Scan for the cell matching the given text and deliver its (x, y) coordinate at center. 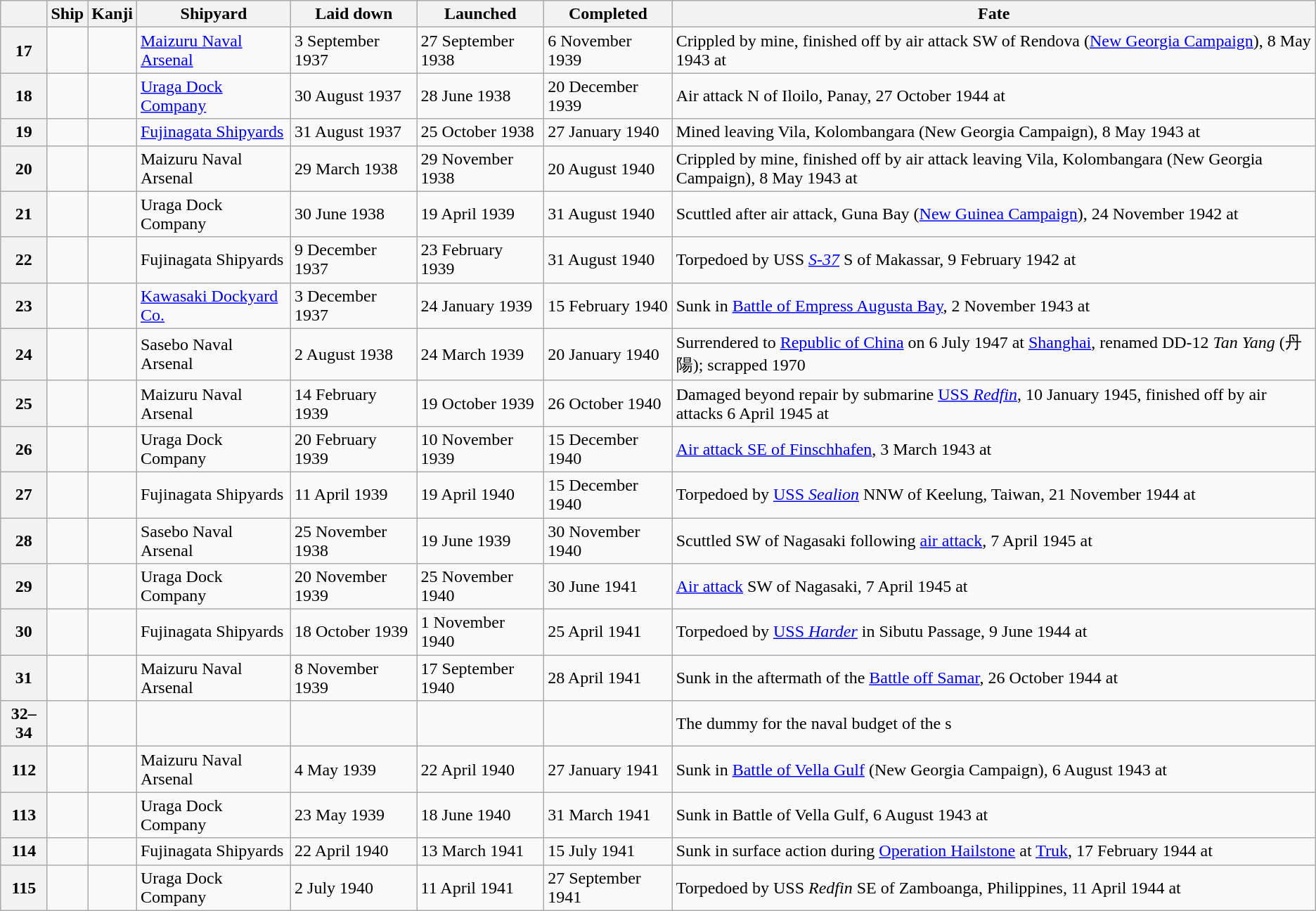
9 December 1937 (354, 260)
Sunk in Battle of Vella Gulf (New Georgia Campaign), 6 August 1943 at (994, 769)
26 October 1940 (609, 403)
26 (24, 448)
29 March 1938 (354, 169)
2 August 1938 (354, 354)
2 July 1940 (354, 887)
30 June 1938 (354, 214)
29 November 1938 (481, 169)
Mined leaving Vila, Kolombangara (New Georgia Campaign), 8 May 1943 at (994, 132)
Air attack N of Iloilo, Panay, 27 October 1944 at (994, 96)
18 (24, 96)
25 (24, 403)
4 May 1939 (354, 769)
Torpedoed by USS Sealion NNW of Keelung, Taiwan, 21 November 1944 at (994, 495)
Sunk in Battle of Vella Gulf, 6 August 1943 at (994, 815)
3 December 1937 (354, 305)
27 (24, 495)
27 January 1940 (609, 132)
20 August 1940 (609, 169)
28 April 1941 (609, 678)
19 June 1939 (481, 540)
15 February 1940 (609, 305)
25 October 1938 (481, 132)
13 March 1941 (481, 851)
19 (24, 132)
17 (24, 51)
1 November 1940 (481, 633)
28 (24, 540)
20 January 1940 (609, 354)
27 January 1941 (609, 769)
8 November 1939 (354, 678)
31 August 1937 (354, 132)
Laid down (354, 14)
Shipyard (214, 14)
Ship (67, 14)
113 (24, 815)
14 February 1939 (354, 403)
Completed (609, 14)
30 November 1940 (609, 540)
15 July 1941 (609, 851)
Surrendered to Republic of China on 6 July 1947 at Shanghai, renamed DD-12 Tan Yang (丹陽); scrapped 1970 (994, 354)
31 (24, 678)
17 September 1940 (481, 678)
27 September 1941 (609, 887)
32–34 (24, 724)
Torpedoed by USS Redfin SE of Zamboanga, Philippines, 11 April 1944 at (994, 887)
6 November 1939 (609, 51)
3 September 1937 (354, 51)
23 May 1939 (354, 815)
23 (24, 305)
19 October 1939 (481, 403)
21 (24, 214)
Torpedoed by USS Harder in Sibutu Passage, 9 June 1944 at (994, 633)
Sunk in the aftermath of the Battle off Samar, 26 October 1944 at (994, 678)
20 November 1939 (354, 586)
115 (24, 887)
Sunk in surface action during Operation Hailstone at Truk, 17 February 1944 at (994, 851)
25 November 1940 (481, 586)
The dummy for the naval budget of the s (994, 724)
22 (24, 260)
Kawasaki Dockyard Co. (214, 305)
Crippled by mine, finished off by air attack SW of Rendova (New Georgia Campaign), 8 May 1943 at (994, 51)
27 September 1938 (481, 51)
23 February 1939 (481, 260)
Air attack SE of Finschhafen, 3 March 1943 at (994, 448)
30 August 1937 (354, 96)
20 February 1939 (354, 448)
29 (24, 586)
10 November 1939 (481, 448)
Scuttled SW of Nagasaki following air attack, 7 April 1945 at (994, 540)
Launched (481, 14)
Kanji (112, 14)
24 January 1939 (481, 305)
20 December 1939 (609, 96)
Fate (994, 14)
18 June 1940 (481, 815)
25 April 1941 (609, 633)
31 March 1941 (609, 815)
30 June 1941 (609, 586)
24 March 1939 (481, 354)
114 (24, 851)
20 (24, 169)
Torpedoed by USS S-37 S of Makassar, 9 February 1942 at (994, 260)
Sunk in Battle of Empress Augusta Bay, 2 November 1943 at (994, 305)
Crippled by mine, finished off by air attack leaving Vila, Kolombangara (New Georgia Campaign), 8 May 1943 at (994, 169)
30 (24, 633)
Scuttled after air attack, Guna Bay (New Guinea Campaign), 24 November 1942 at (994, 214)
24 (24, 354)
19 April 1940 (481, 495)
Air attack SW of Nagasaki, 7 April 1945 at (994, 586)
11 April 1941 (481, 887)
25 November 1938 (354, 540)
18 October 1939 (354, 633)
28 June 1938 (481, 96)
11 April 1939 (354, 495)
Damaged beyond repair by submarine USS Redfin, 10 January 1945, finished off by air attacks 6 April 1945 at (994, 403)
112 (24, 769)
19 April 1939 (481, 214)
